Locate the cell with the specified text and output its [X, Y] center coordinate. 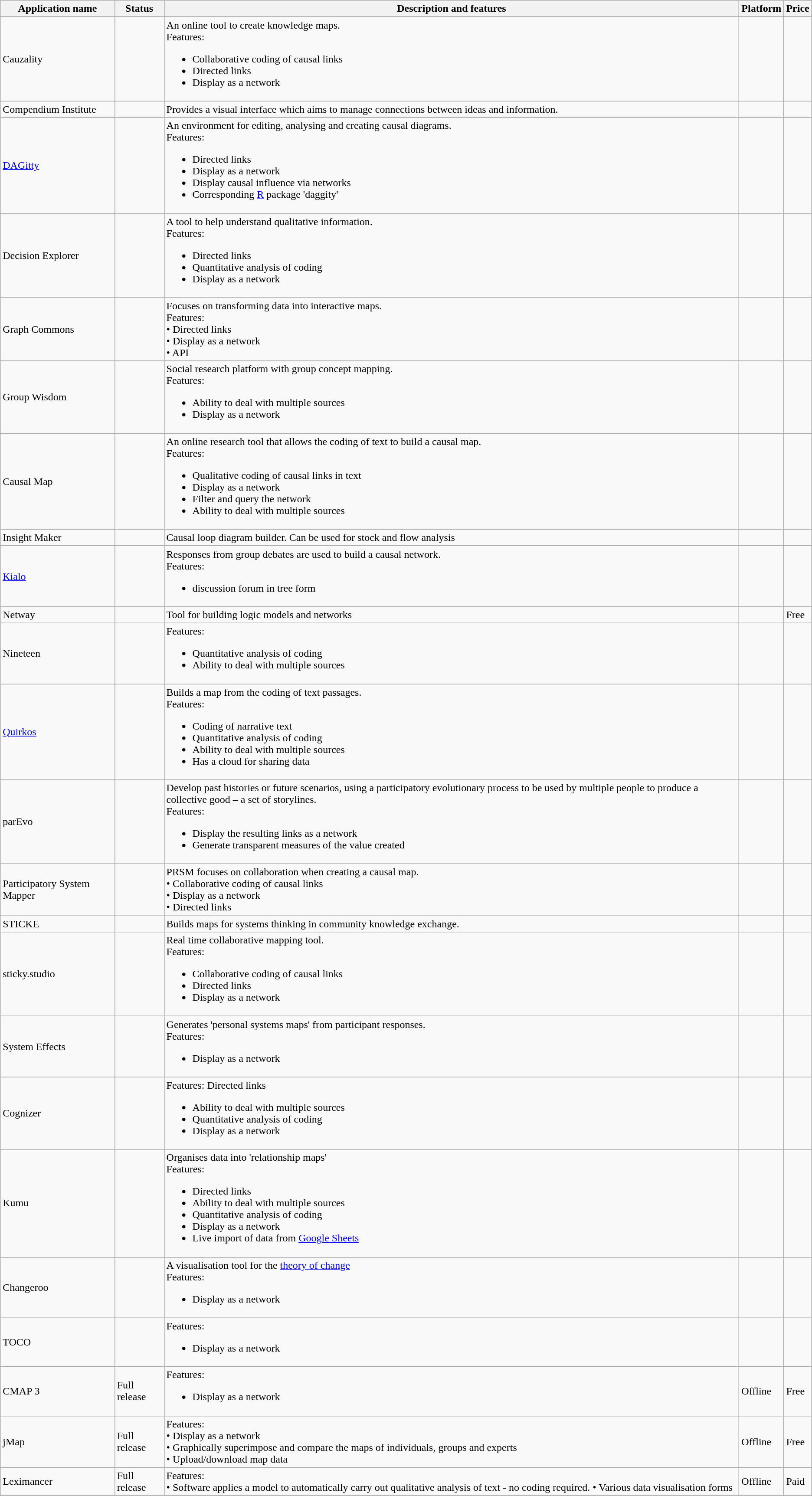
Provides a visual interface which aims to manage connections between ideas and information. [452, 109]
Causal loop diagram builder. Can be used for stock and flow analysis [452, 537]
Cognizer [57, 1113]
Real time collaborative mapping tool.Features:Collaborative coding of causal linksDirected linksDisplay as a network [452, 974]
Compendium Institute [57, 109]
TOCO [57, 1342]
Kumu [57, 1203]
A visualisation tool for the theory of changeFeatures:Display as a network [452, 1287]
Tool for building logic models and networks [452, 615]
Netway [57, 615]
Nineteen [57, 653]
Focuses on transforming data into interactive maps.Features:• Directed links• Display as a network• API [452, 329]
Builds maps for systems thinking in community knowledge exchange. [452, 924]
Features:Quantitative analysis of codingAbility to deal with multiple sources [452, 653]
Causal Map [57, 481]
Changeroo [57, 1287]
parEvo [57, 822]
Responses from group debates are used to build a causal network.Features:discussion forum in tree form [452, 576]
Price [798, 9]
Graph Commons [57, 329]
CMAP 3 [57, 1391]
Cauzality [57, 59]
Application name [57, 9]
Group Wisdom [57, 397]
STICKE [57, 924]
A tool to help understand qualitative information.Features:Directed linksQuantitative analysis of codingDisplay as a network [452, 255]
DAGitty [57, 166]
Features: Directed linksAbility to deal with multiple sourcesQuantitative analysis of codingDisplay as a network [452, 1113]
An online tool to create knowledge maps.Features:Collaborative coding of causal linksDirected linksDisplay as a network [452, 59]
Social research platform with group concept mapping.Features:Ability to deal with multiple sourcesDisplay as a network [452, 397]
jMap [57, 1442]
Participatory System Mapper [57, 890]
Leximancer [57, 1482]
System Effects [57, 1047]
Decision Explorer [57, 255]
Features:• Software applies a model to automatically carry out qualitative analysis of text - no coding required. • Various data visualisation forms [452, 1482]
Generates 'personal systems maps' from participant responses.Features:Display as a network [452, 1047]
Insight Maker [57, 537]
Platform [762, 9]
Features:• Display as a network• Graphically superimpose and compare the maps of individuals, groups and experts• Upload/download map data [452, 1442]
Paid [798, 1482]
Status [139, 9]
Description and features [452, 9]
Kialo [57, 576]
sticky.studio [57, 974]
PRSM focuses on collaboration when creating a causal map.• Collaborative coding of causal links• Display as a network• Directed links [452, 890]
Quirkos [57, 731]
